Scan for the cell matching the given text and deliver its (x, y) coordinate at center. 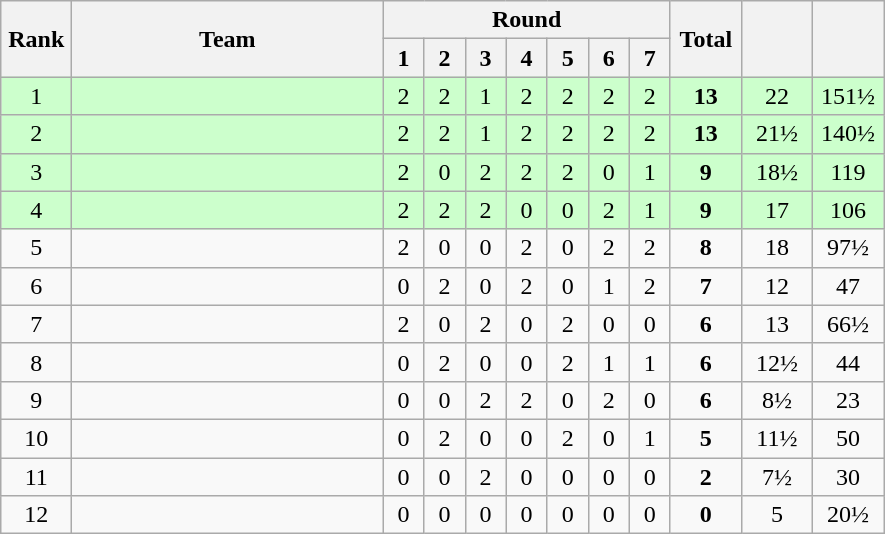
50 (848, 438)
140½ (848, 134)
21½ (776, 134)
106 (848, 210)
10 (36, 438)
Round (526, 20)
11 (36, 477)
11½ (776, 438)
20½ (848, 515)
17 (776, 210)
44 (848, 362)
30 (848, 477)
Total (706, 39)
18½ (776, 172)
66½ (848, 324)
23 (848, 400)
7½ (776, 477)
Team (228, 39)
151½ (848, 96)
12½ (776, 362)
Rank (36, 39)
97½ (848, 248)
18 (776, 248)
22 (776, 96)
8½ (776, 400)
119 (848, 172)
47 (848, 286)
